Return the (X, Y) coordinate for the center point of the cell that contains the specified text.  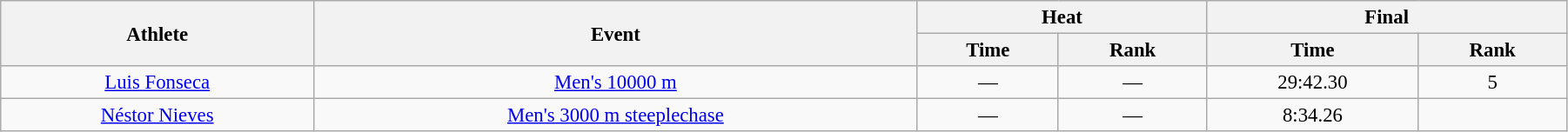
Luis Fonseca (157, 82)
5 (1492, 82)
Event (616, 33)
29:42.30 (1312, 82)
Men's 10000 m (616, 82)
Men's 3000 m steeplechase (616, 115)
Heat (1062, 17)
Athlete (157, 33)
Néstor Nieves (157, 115)
8:34.26 (1312, 115)
Final (1387, 17)
